Determine the (X, Y) coordinate at the center of the cell enclosing the given text.  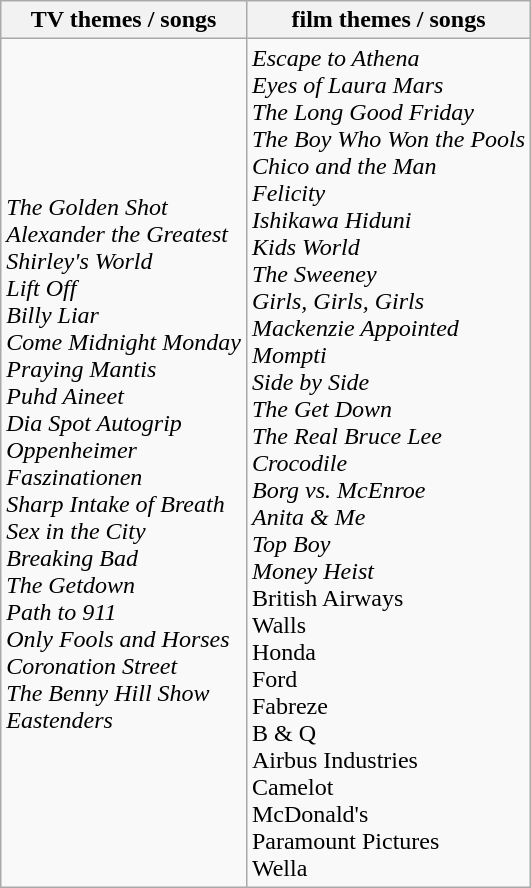
film themes / songs (388, 20)
TV themes / songs (124, 20)
